Identify which cell holds the provided text, then report its [X, Y] central coordinate. 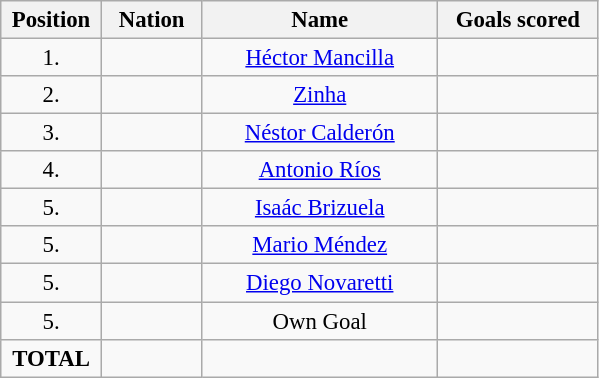
Position [52, 20]
Nation [152, 20]
Goals scored [518, 20]
Zinha [320, 95]
Néstor Calderón [320, 133]
Héctor Mancilla [320, 58]
3. [52, 133]
2. [52, 95]
Isaác Brizuela [320, 208]
TOTAL [52, 358]
Own Goal [320, 321]
Mario Méndez [320, 245]
Antonio Ríos [320, 170]
1. [52, 58]
4. [52, 170]
Diego Novaretti [320, 283]
Name [320, 20]
